Identify which cell holds the provided text, then report its [x, y] central coordinate. 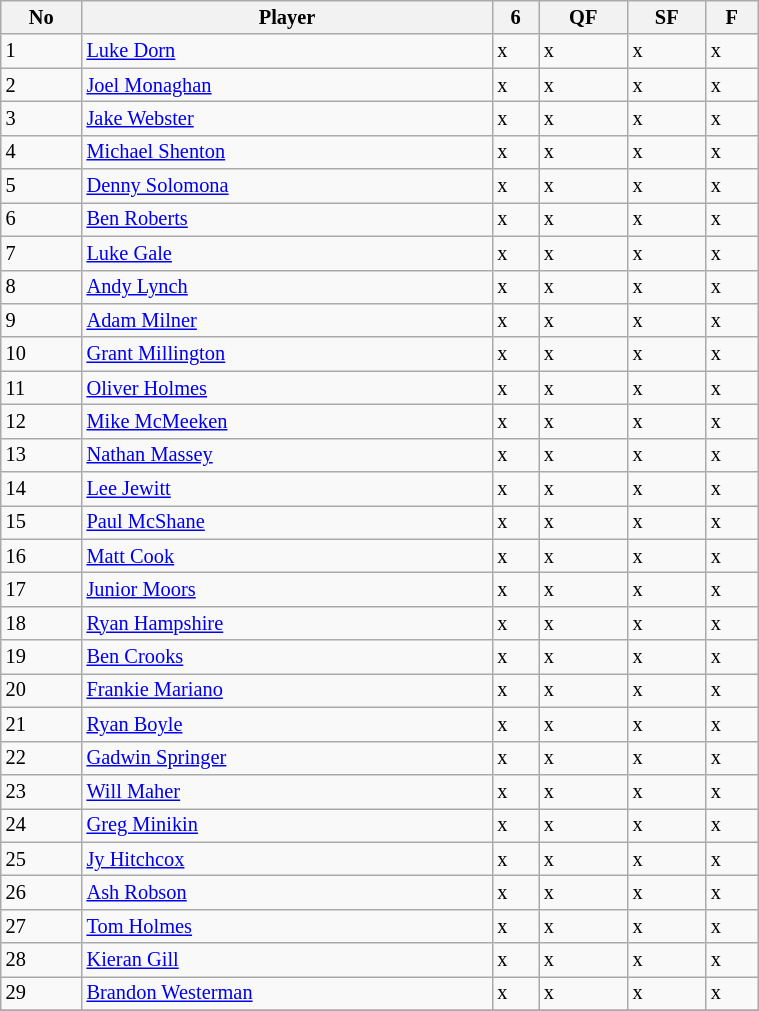
Ash Robson [288, 892]
23 [42, 791]
11 [42, 388]
1 [42, 51]
No [42, 17]
28 [42, 960]
Ryan Hampshire [288, 623]
3 [42, 118]
26 [42, 892]
16 [42, 556]
Oliver Holmes [288, 388]
Paul McShane [288, 522]
Matt Cook [288, 556]
27 [42, 926]
4 [42, 152]
Tom Holmes [288, 926]
QF [584, 17]
Brandon Westerman [288, 993]
Will Maher [288, 791]
20 [42, 690]
Player [288, 17]
Frankie Mariano [288, 690]
F [732, 17]
8 [42, 287]
29 [42, 993]
10 [42, 354]
Jake Webster [288, 118]
Ryan Boyle [288, 724]
13 [42, 455]
25 [42, 859]
5 [42, 186]
2 [42, 85]
7 [42, 253]
Joel Monaghan [288, 85]
18 [42, 623]
Michael Shenton [288, 152]
Adam Milner [288, 320]
Ben Crooks [288, 657]
Grant Millington [288, 354]
17 [42, 589]
Gadwin Springer [288, 758]
22 [42, 758]
Mike McMeeken [288, 421]
12 [42, 421]
Kieran Gill [288, 960]
15 [42, 522]
14 [42, 489]
24 [42, 825]
21 [42, 724]
9 [42, 320]
Andy Lynch [288, 287]
Luke Gale [288, 253]
Ben Roberts [288, 219]
Lee Jewitt [288, 489]
Junior Moors [288, 589]
19 [42, 657]
Nathan Massey [288, 455]
Jy Hitchcox [288, 859]
Denny Solomona [288, 186]
Greg Minikin [288, 825]
SF [667, 17]
Luke Dorn [288, 51]
